Pinpoint the cell where the given text exists, returning its (x, y) midpoint coordinate. 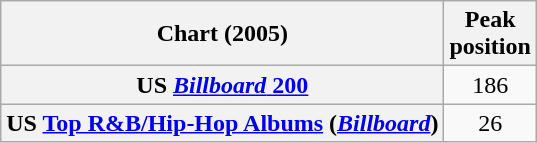
26 (490, 123)
Chart (2005) (222, 34)
Peakposition (490, 34)
186 (490, 85)
US Top R&B/Hip-Hop Albums (Billboard) (222, 123)
US Billboard 200 (222, 85)
